Determine the [X, Y] coordinate at the center of the cell enclosing the given text.  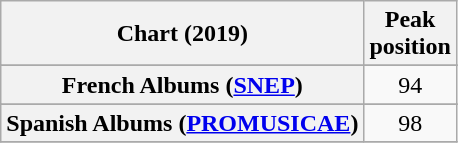
94 [410, 85]
Spanish Albums (PROMUSICAE) [182, 123]
French Albums (SNEP) [182, 85]
Chart (2019) [182, 34]
Peakposition [410, 34]
98 [410, 123]
